Return [X, Y] of the center of cell containing provided text 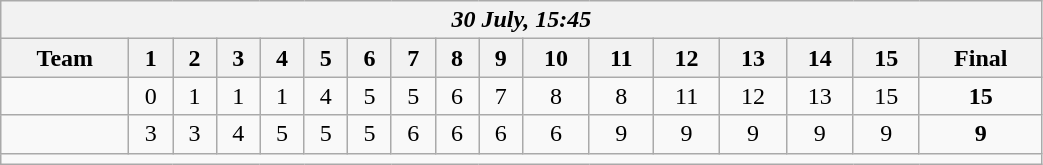
2 [195, 58]
0 [151, 96]
30 July, 15:45 [522, 20]
Team [65, 58]
14 [820, 58]
10 [556, 58]
Final [980, 58]
